Capture the cell that displays the provided text and extract its [x, y] central coordinate. 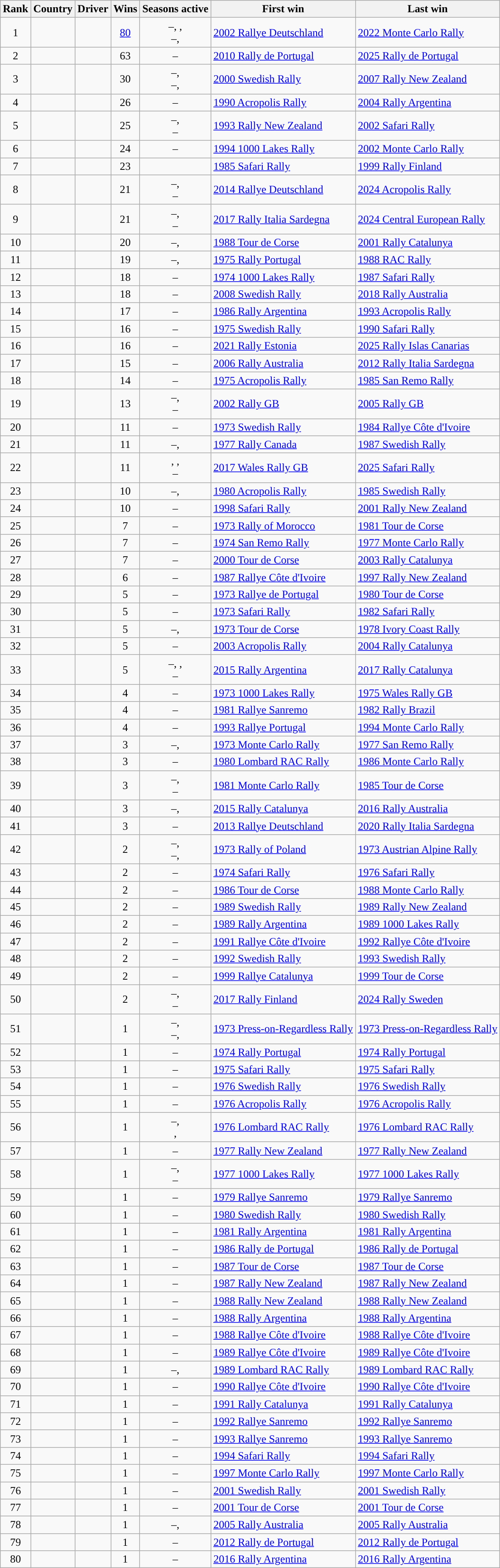
–,, [176, 1127]
40 [15, 808]
1973 1000 Lakes Rally [284, 693]
1973 Rally of Morocco [284, 525]
58 [15, 1174]
2017 Rally Finland [284, 999]
2007 Rally New Zealand [428, 79]
1980 Acropolis Rally [284, 491]
2000 Tour de Corse [284, 560]
1985 San Remo Rally [428, 380]
1975 Swedish Rally [284, 329]
1993 Rallye Portugal [284, 727]
2000 Swedish Rally [284, 79]
38 [15, 762]
First win [284, 9]
1990 Acropolis Rally [284, 102]
2010 Rally de Portugal [284, 56]
1999 Rally Finland [428, 166]
1980 Lombard RAC Rally [284, 762]
Wins [125, 9]
9 [15, 219]
1990 Safari Rally [428, 329]
1973 Austrian Alpine Rally [428, 849]
1985 Tour de Corse [428, 785]
54 [15, 1087]
1977 Monte Carlo Rally [428, 543]
1997 Rally New Zealand [428, 577]
1985 Swedish Rally [428, 491]
1988 Tour de Corse [284, 242]
46 [15, 924]
1975 Wales Rally GB [428, 693]
2025 Rally de Portugal [428, 56]
1989 Swedish Rally [284, 907]
56 [15, 1127]
57 [15, 1150]
1981 Tour de Corse [428, 525]
1974 Safari Rally [284, 872]
44 [15, 890]
1982 Safari Rally [428, 612]
76 [15, 1491]
33 [15, 669]
1999 Tour de Corse [428, 976]
51 [15, 1029]
59 [15, 1197]
1992 Rallye Côte d'Ivoire [428, 942]
37 [15, 745]
1977 Rally Canada [284, 444]
1973 Swedish Rally [284, 427]
61 [15, 1232]
1988 Monte Carlo Rally [428, 890]
–, ,– [176, 669]
1994 1000 Lakes Rally [284, 149]
2015 Rally Argentina [284, 669]
1973 Monte Carlo Rally [284, 745]
8 [15, 189]
2016 Rally Australia [428, 808]
1975 Acropolis Rally [284, 380]
75 [15, 1473]
1981 Monte Carlo Rally [284, 785]
Country [53, 9]
2021 Rally Estonia [284, 346]
2002 Rallye Deutschland [284, 33]
1978 Ivory Coast Rally [428, 629]
1993 Acropolis Rally [428, 312]
77 [15, 1508]
1974 San Remo Rally [284, 543]
2017 Wales Rally GB [284, 467]
1998 Safari Rally [284, 508]
2022 Monte Carlo Rally [428, 33]
71 [15, 1404]
Seasons active [176, 9]
39 [15, 785]
29 [15, 595]
1987 Rallye Côte d'Ivoire [284, 577]
1989 Rally New Zealand [428, 907]
2017 Rally Catalunya [428, 669]
1981 Rallye Sanremo [284, 710]
28 [15, 577]
1993 Swedish Rally [428, 959]
41 [15, 826]
1999 Rallye Catalunya [284, 976]
66 [15, 1318]
72 [15, 1421]
31 [15, 629]
2002 Monte Carlo Rally [428, 149]
1992 Swedish Rally [284, 959]
50 [15, 999]
1989 1000 Lakes Rally [428, 924]
2004 Rally Argentina [428, 102]
78 [15, 1525]
2020 Rally Italia Sardegna [428, 826]
22 [15, 467]
42 [15, 849]
55 [15, 1104]
2024 Acropolis Rally [428, 189]
49 [15, 976]
1986 Rally Argentina [284, 312]
79 [15, 1542]
73 [15, 1438]
1991 Rallye Côte d'Ivoire [284, 942]
47 [15, 942]
1977 San Remo Rally [428, 745]
, ,– [176, 467]
1976 Safari Rally [428, 872]
2006 Rally Australia [284, 363]
2025 Safari Rally [428, 467]
2008 Swedish Rally [284, 294]
48 [15, 959]
1984 Rallye Côte d'Ivoire [428, 427]
2001 Rally Catalunya [428, 242]
2024 Central European Rally [428, 219]
2025 Rally Islas Canarias [428, 346]
2004 Rally Catalunya [428, 646]
2002 Safari Rally [428, 126]
34 [15, 693]
2015 Rally Catalunya [284, 808]
1985 Safari Rally [284, 166]
2001 Rally New Zealand [428, 508]
12 [15, 277]
1993 Rally New Zealand [284, 126]
2005 Rally GB [428, 404]
1975 Rally Portugal [284, 260]
74 [15, 1456]
2003 Acropolis Rally [284, 646]
1986 Tour de Corse [284, 890]
53 [15, 1069]
2012 Rally Italia Sardegna [428, 363]
52 [15, 1052]
45 [15, 907]
2003 Rally Catalunya [428, 560]
1973 Tour de Corse [284, 629]
69 [15, 1370]
1973 Safari Rally [284, 612]
1989 Rally Argentina [284, 924]
–, , –, [176, 33]
1987 Safari Rally [428, 277]
Rank [15, 9]
1988 RAC Rally [428, 260]
2014 Rallye Deutschland [284, 189]
27 [15, 560]
1987 Swedish Rally [428, 444]
68 [15, 1352]
1994 Monte Carlo Rally [428, 727]
1974 1000 Lakes Rally [284, 277]
35 [15, 710]
1980 Tour de Corse [428, 595]
32 [15, 646]
2002 Rally GB [284, 404]
43 [15, 872]
2013 Rallye Deutschland [284, 826]
2024 Rally Sweden [428, 999]
1973 Rallye de Portugal [284, 595]
62 [15, 1249]
64 [15, 1284]
36 [15, 727]
1973 Rally of Poland [284, 849]
2017 Rally Italia Sardegna [284, 219]
67 [15, 1335]
2018 Rally Australia [428, 294]
1986 Monte Carlo Rally [428, 762]
70 [15, 1387]
60 [15, 1214]
65 [15, 1301]
Last win [428, 9]
1982 Rally Brazil [428, 710]
Driver [93, 9]
